Locate the cell with the specified text and output its (X, Y) center coordinate. 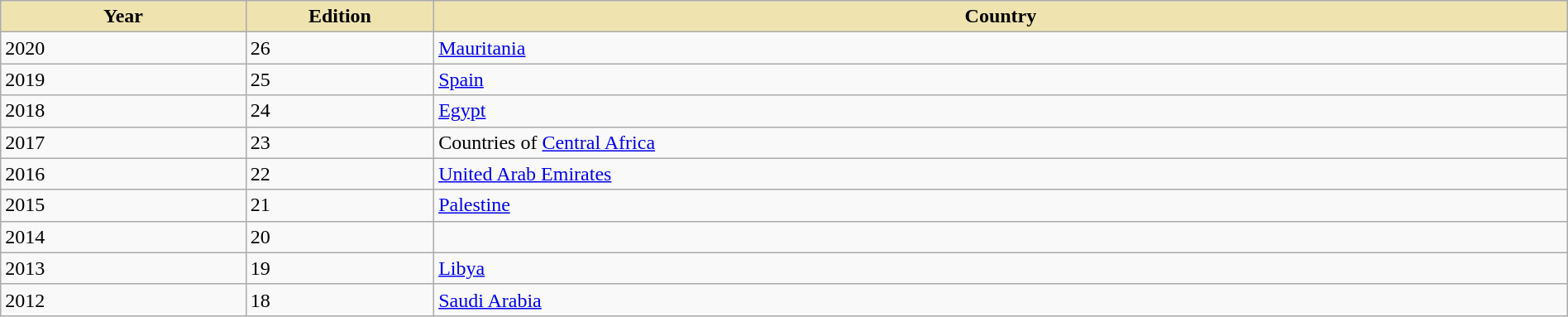
24 (339, 111)
21 (339, 205)
2018 (124, 111)
Palestine (1001, 205)
2017 (124, 142)
United Arab Emirates (1001, 174)
26 (339, 48)
19 (339, 268)
2016 (124, 174)
23 (339, 142)
2015 (124, 205)
2012 (124, 300)
18 (339, 300)
Edition (339, 17)
Country (1001, 17)
Spain (1001, 79)
2014 (124, 237)
Libya (1001, 268)
Saudi Arabia (1001, 300)
Egypt (1001, 111)
2019 (124, 79)
Year (124, 17)
Mauritania (1001, 48)
Countries of Central Africa (1001, 142)
22 (339, 174)
2020 (124, 48)
25 (339, 79)
2013 (124, 268)
20 (339, 237)
